Extract the (x, y) coordinate from the center of the cell holding the provided text.  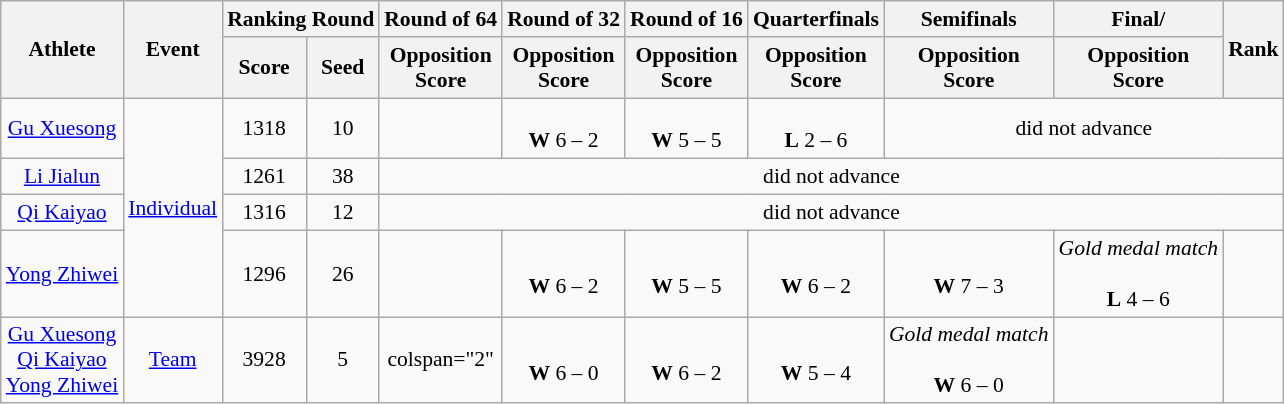
colspan="2" (440, 360)
Score (264, 68)
Round of 64 (440, 19)
Final/ (1139, 19)
38 (342, 177)
Individual (172, 208)
Semifinals (969, 19)
Gold medal matchW 6 – 0 (969, 360)
Round of 16 (686, 19)
Team (172, 360)
Round of 32 (564, 19)
L 2 – 6 (816, 128)
5 (342, 360)
W 6 – 0 (564, 360)
Seed (342, 68)
10 (342, 128)
12 (342, 213)
Quarterfinals (816, 19)
Gu Xuesong (62, 128)
Qi Kaiyao (62, 213)
1318 (264, 128)
Event (172, 50)
Ranking Round (300, 19)
W 7 – 3 (969, 274)
Yong Zhiwei (62, 274)
W 5 – 4 (816, 360)
Gu XuesongQi KaiyaoYong Zhiwei (62, 360)
26 (342, 274)
Rank (1254, 50)
Athlete (62, 50)
Gold medal matchL 4 – 6 (1139, 274)
3928 (264, 360)
Li Jialun (62, 177)
1261 (264, 177)
1316 (264, 213)
1296 (264, 274)
